Determine the (X, Y) coordinate at the center of the cell enclosing the given text.  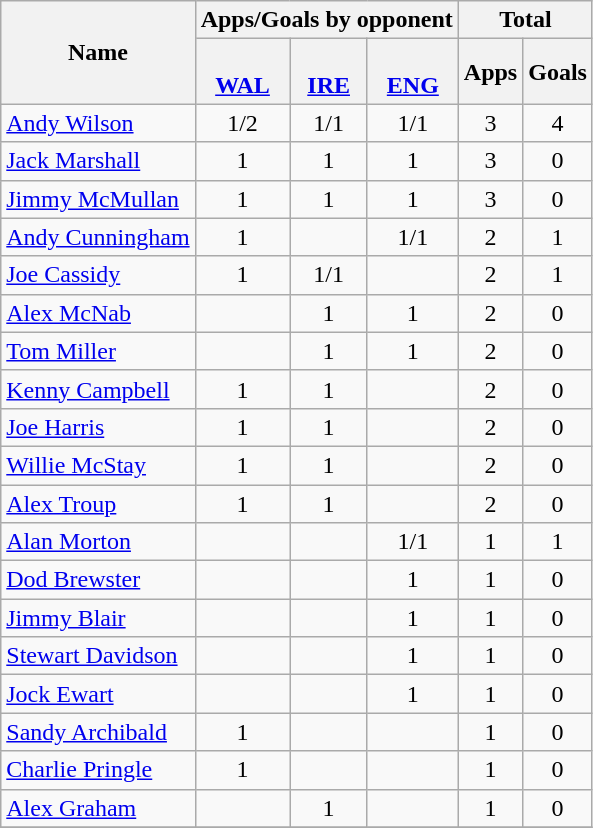
Joe Cassidy (98, 275)
Kenny Campbell (98, 389)
WAL (242, 72)
Andy Cunningham (98, 237)
Alex Troup (98, 503)
IRE (328, 72)
Jimmy McMullan (98, 199)
Andy Wilson (98, 123)
Apps (490, 72)
Alex McNab (98, 313)
Charlie Pringle (98, 770)
Tom Miller (98, 351)
Dod Brewster (98, 580)
Name (98, 52)
4 (558, 123)
Apps/Goals by opponent (326, 20)
Alan Morton (98, 542)
Joe Harris (98, 427)
Jimmy Blair (98, 618)
ENG (412, 72)
Stewart Davidson (98, 656)
Goals (558, 72)
Jack Marshall (98, 161)
Jock Ewart (98, 694)
1/2 (242, 123)
Total (525, 20)
Alex Graham (98, 808)
Sandy Archibald (98, 732)
Willie McStay (98, 465)
